Pinpoint the cell where the given text exists, returning its [x, y] midpoint coordinate. 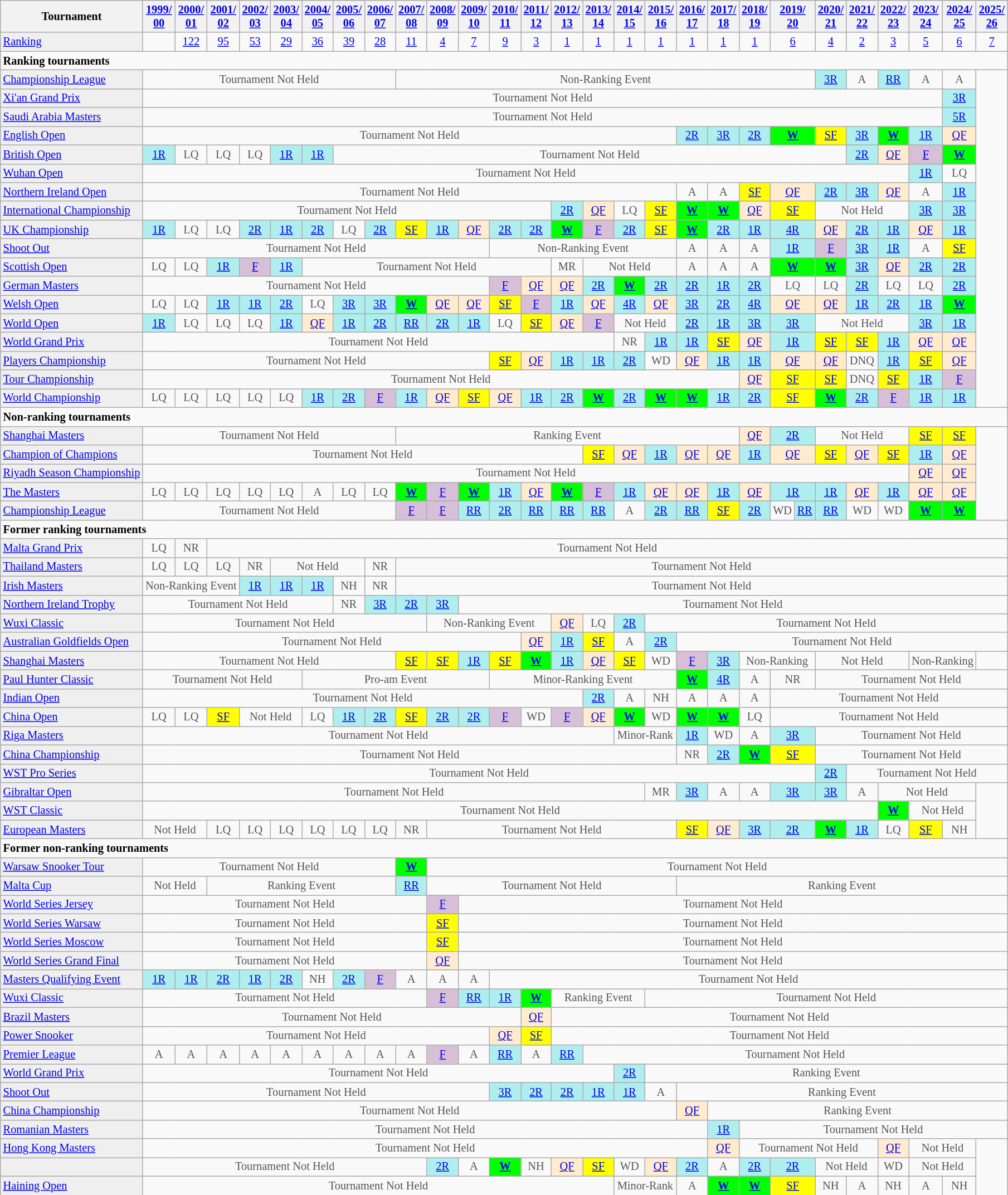
9 [505, 42]
2007/08 [411, 16]
2013/14 [598, 16]
2019/20 [792, 16]
Northern Ireland Open [71, 192]
11 [411, 42]
Xi'an Grand Prix [71, 98]
Malta Grand Prix [71, 548]
2008/09 [442, 16]
95 [223, 42]
2014/15 [630, 16]
World Series Moscow [71, 942]
World Series Grand Final [71, 960]
2024/25 [959, 16]
2003/04 [286, 16]
European Masters [71, 830]
Riga Masters [71, 735]
Warsaw Snooker Tour [71, 867]
2022/23 [893, 16]
2006/07 [380, 16]
53 [255, 42]
Masters Qualifying Event [71, 979]
2002/03 [255, 16]
29 [286, 42]
German Masters [71, 286]
Power Snooker [71, 1036]
2000/01 [191, 16]
5R [959, 117]
2005/06 [349, 16]
Riyadh Season Championship [71, 473]
World Series Jersey [71, 904]
Minor-Ranking Event [583, 679]
World Series Warsaw [71, 923]
2016/17 [692, 16]
2 [862, 42]
122 [191, 42]
Malta Cup [71, 886]
2017/18 [723, 16]
World Championship [71, 398]
Ranking tournaments [504, 61]
Indian Open [71, 698]
China Open [71, 717]
Saudi Arabia Masters [71, 117]
2011/12 [536, 16]
1999/00 [159, 16]
2020/21 [831, 16]
Hong Kong Masters [71, 1148]
2001/02 [223, 16]
2012/13 [567, 16]
Tour Championship [71, 379]
Paul Hunter Classic [71, 679]
Thailand Masters [71, 567]
Tournament [71, 16]
Brazil Masters [71, 1017]
39 [349, 42]
WST Pro Series [71, 773]
28 [380, 42]
UK Championship [71, 230]
British Open [71, 154]
Australian Goldfields Open [71, 642]
2018/19 [754, 16]
36 [318, 42]
Haining Open [71, 1186]
2023/24 [926, 16]
Gibraltar Open [71, 792]
English Open [71, 135]
Pro-am Event [396, 679]
Northern Ireland Trophy [71, 604]
2004/05 [318, 16]
2010/11 [505, 16]
2021/22 [862, 16]
Wuhan Open [71, 173]
WST Classic [71, 811]
Former non-ranking tournaments [504, 848]
World Open [71, 323]
2009/10 [474, 16]
Former ranking tournaments [504, 529]
Scottish Open [71, 267]
Irish Masters [71, 586]
2025/26 [992, 16]
Champion of Champions [71, 454]
Premier League [71, 1054]
Romanian Masters [71, 1129]
International Championship [71, 211]
Ranking [71, 42]
Welsh Open [71, 304]
Non-ranking tournaments [504, 417]
The Masters [71, 492]
2015/16 [661, 16]
5 [926, 42]
Players Championship [71, 360]
